For the text-containing cell, return its midpoint in [X, Y] coordinate format. 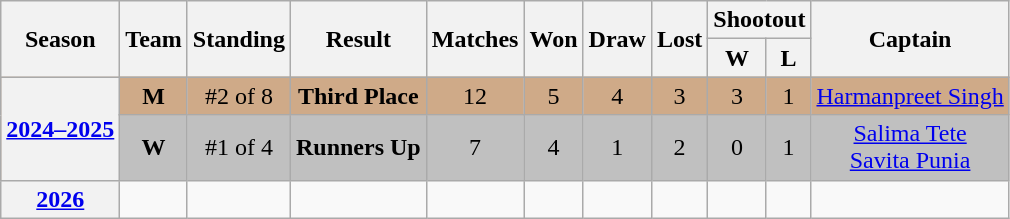
L [788, 58]
Salima TeteSavita Punia [910, 148]
Matches [475, 39]
Harmanpreet Singh [910, 96]
Draw [617, 39]
Team [154, 39]
2 [679, 148]
5 [554, 96]
7 [475, 148]
M [154, 96]
#1 of 4 [238, 148]
Standing [238, 39]
Captain [910, 39]
12 [475, 96]
Won [554, 39]
2026 [60, 199]
Result [358, 39]
Season [60, 39]
Lost [679, 39]
#2 of 8 [238, 96]
0 [737, 148]
Third Place [358, 96]
2024–2025 [60, 128]
Shootout [760, 20]
Runners Up [358, 148]
